Provide the (x, y) coordinate of the cell's center where the given text is located.  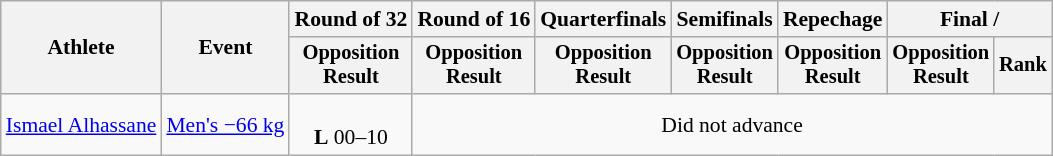
Rank (1023, 66)
Final / (970, 19)
Ismael Alhassane (82, 124)
Athlete (82, 48)
Men's −66 kg (225, 124)
Did not advance (732, 124)
Event (225, 48)
Quarterfinals (603, 19)
Round of 32 (350, 19)
L 00–10 (350, 124)
Round of 16 (474, 19)
Semifinals (724, 19)
Repechage (833, 19)
